Capture the cell that displays the provided text and extract its (X, Y) central coordinate. 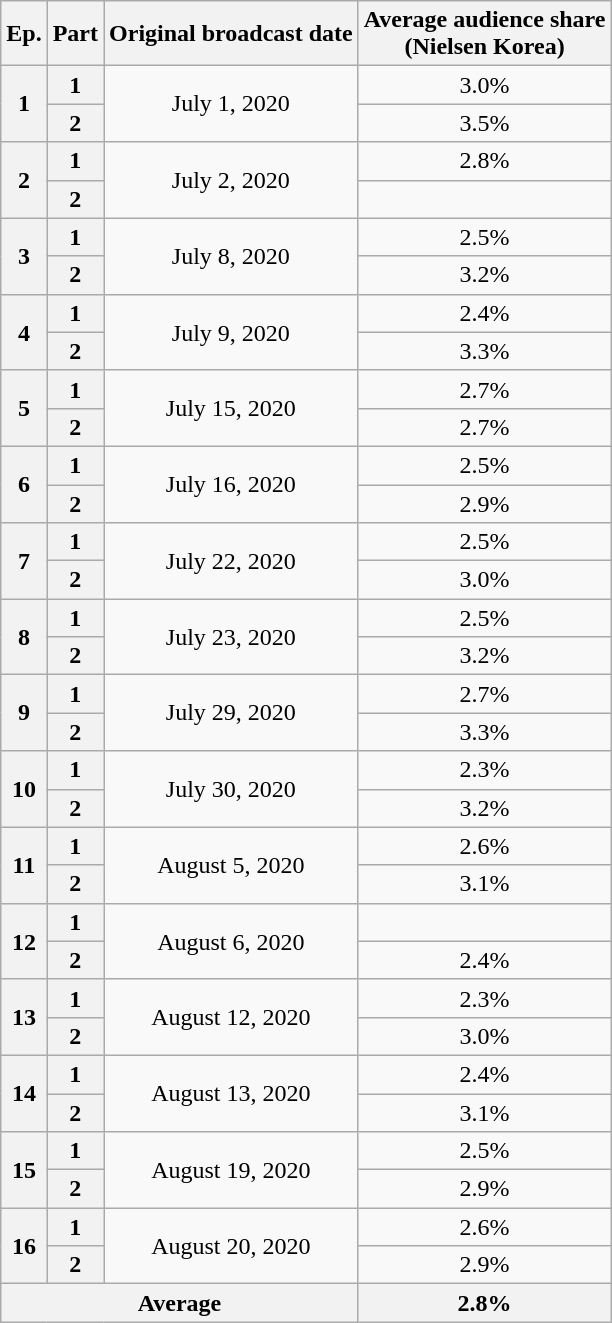
16 (24, 1246)
10 (24, 789)
8 (24, 637)
7 (24, 561)
July 15, 2020 (232, 408)
3.5% (484, 123)
Part (75, 34)
August 19, 2020 (232, 1170)
July 30, 2020 (232, 789)
Average audience share(Nielsen Korea) (484, 34)
3 (24, 256)
9 (24, 713)
12 (24, 941)
Average (180, 1303)
August 13, 2020 (232, 1093)
July 2, 2020 (232, 180)
4 (24, 332)
August 12, 2020 (232, 1017)
14 (24, 1093)
11 (24, 865)
August 20, 2020 (232, 1246)
6 (24, 484)
August 5, 2020 (232, 865)
July 16, 2020 (232, 484)
July 22, 2020 (232, 561)
15 (24, 1170)
July 23, 2020 (232, 637)
July 9, 2020 (232, 332)
July 29, 2020 (232, 713)
Ep. (24, 34)
August 6, 2020 (232, 941)
13 (24, 1017)
July 1, 2020 (232, 104)
July 8, 2020 (232, 256)
5 (24, 408)
Original broadcast date (232, 34)
